Determine the (X, Y) coordinate at the center of the cell enclosing the given text.  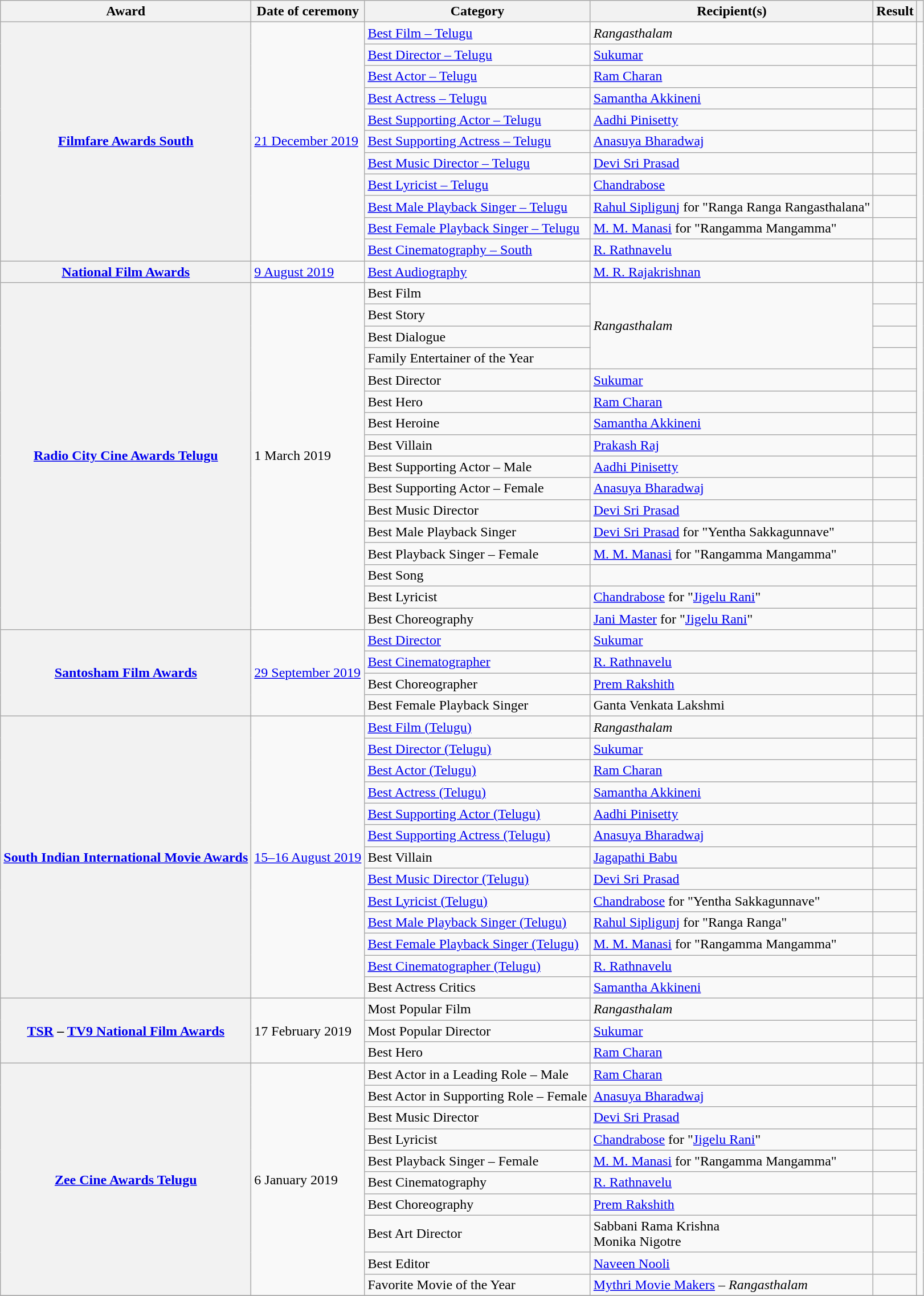
Best Cinematography – South (477, 250)
Best Dialogue (477, 337)
Ganta Venkata Lakshmi (731, 706)
Award (126, 11)
Best Male Playback Singer (477, 532)
Best Cinematographer (477, 662)
Best Actor – Telugu (477, 76)
Santosham Film Awards (126, 673)
Best Film (477, 294)
Best Cinematography (477, 1183)
Best Male Playback Singer – Telugu (477, 206)
Best Lyricist – Telugu (477, 185)
Best Film – Telugu (477, 33)
Most Popular Director (477, 1031)
Zee Cine Awards Telugu (126, 1180)
Chandrabose for "Yentha Sakkagunnave" (731, 900)
Most Popular Film (477, 1009)
6 January 2019 (308, 1180)
Mythri Movie Makers – Rangasthalam (731, 1285)
Best Actor (Telugu) (477, 771)
Best Editor (477, 1263)
1 March 2019 (308, 456)
Best Supporting Actor – Female (477, 488)
Rahul Sipligunj for "Ranga Ranga Rangasthalana" (731, 206)
Best Supporting Actor – Male (477, 467)
Jani Master for "Jigelu Rani" (731, 618)
Best Supporting Actress (Telugu) (477, 836)
Best Audiography (477, 272)
Recipient(s) (731, 11)
Best Director – Telugu (477, 55)
Naveen Nooli (731, 1263)
Favorite Movie of the Year (477, 1285)
Best Film (Telugu) (477, 727)
Best Supporting Actor (Telugu) (477, 814)
Best Actress – Telugu (477, 98)
Best Music Director – Telugu (477, 163)
Best Actress Critics (477, 988)
Best Music Director (Telugu) (477, 879)
Best Story (477, 315)
Date of ceremony (308, 11)
Best Lyricist (Telugu) (477, 900)
Rahul Sipligunj for "Ranga Ranga" (731, 922)
Prakash Raj (731, 445)
Best Actor in Supporting Role – Female (477, 1096)
Best Cinematographer (Telugu) (477, 966)
Devi Sri Prasad for "Yentha Sakkagunnave" (731, 532)
Best Actress (Telugu) (477, 792)
Best Director (Telugu) (477, 749)
Best Heroine (477, 423)
Best Female Playback Singer – Telugu (477, 228)
Radio City Cine Awards Telugu (126, 456)
Family Entertainer of the Year (477, 358)
15–16 August 2019 (308, 857)
National Film Awards (126, 272)
Category (477, 11)
Result (895, 11)
Best Choreographer (477, 684)
9 August 2019 (308, 272)
Best Supporting Actress – Telugu (477, 141)
Best Male Playback Singer (Telugu) (477, 922)
29 September 2019 (308, 673)
Jagapathi Babu (731, 857)
M. R. Rajakrishnan (731, 272)
Sabbani Rama KrishnaMonika Nigotre (731, 1233)
Best Supporting Actor – Telugu (477, 120)
South Indian International Movie Awards (126, 857)
Best Art Director (477, 1233)
Chandrabose (731, 185)
Filmfare Awards South (126, 141)
Best Female Playback Singer (477, 706)
17 February 2019 (308, 1031)
Best Female Playback Singer (Telugu) (477, 944)
Best Song (477, 575)
21 December 2019 (308, 141)
Best Actor in a Leading Role – Male (477, 1074)
TSR – TV9 National Film Awards (126, 1031)
